Return the (X, Y) coordinate for the center point of the cell that contains the specified text.  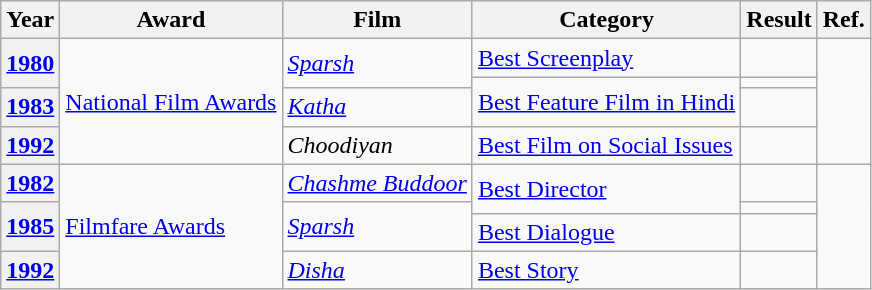
Best Film on Social Issues (606, 145)
National Film Awards (171, 102)
Ref. (844, 20)
Film (377, 20)
Award (171, 20)
1980 (30, 64)
Katha (377, 107)
1983 (30, 107)
Year (30, 20)
1982 (30, 183)
Best Director (606, 188)
Filmfare Awards (171, 226)
Disha (377, 270)
Best Screenplay (606, 58)
Best Story (606, 270)
1985 (30, 226)
Result (779, 20)
Best Feature Film in Hindi (606, 102)
Chashme Buddoor (377, 183)
Best Dialogue (606, 232)
Choodiyan (377, 145)
Category (606, 20)
